Scan for the cell matching the given text and deliver its (X, Y) coordinate at center. 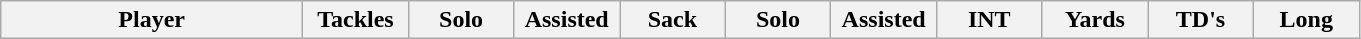
Long (1306, 20)
Yards (1095, 20)
Sack (673, 20)
INT (989, 20)
Tackles (356, 20)
TD's (1201, 20)
Player (152, 20)
